Return [x, y] of the center of cell containing provided text 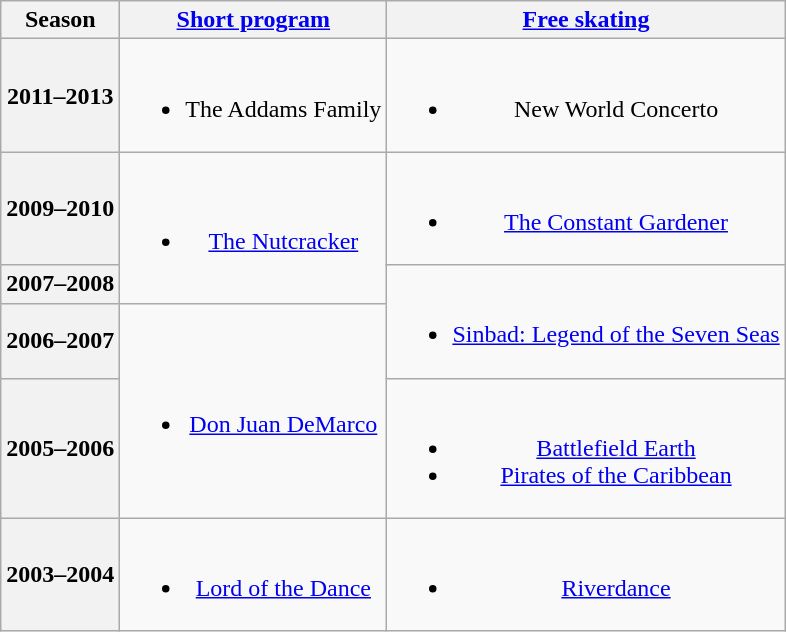
Lord of the Dance [254, 574]
New World Concerto [586, 96]
Free skating [586, 20]
2009–2010 [60, 208]
The Nutcracker [254, 228]
Riverdance [586, 574]
Sinbad: Legend of the Seven Seas [586, 322]
Battlefield Earth Pirates of the Caribbean [586, 448]
2005–2006 [60, 448]
Short program [254, 20]
2003–2004 [60, 574]
2007–2008 [60, 284]
The Addams Family [254, 96]
Don Juan DeMarco [254, 410]
2011–2013 [60, 96]
Season [60, 20]
The Constant Gardener [586, 208]
2006–2007 [60, 340]
